Identify which cell holds the provided text, then report its (x, y) central coordinate. 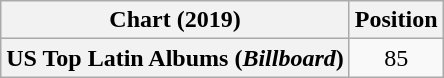
US Top Latin Albums (Billboard) (176, 58)
Chart (2019) (176, 20)
85 (396, 58)
Position (396, 20)
